Provide the (X, Y) coordinate of the cell's center where the given text is located.  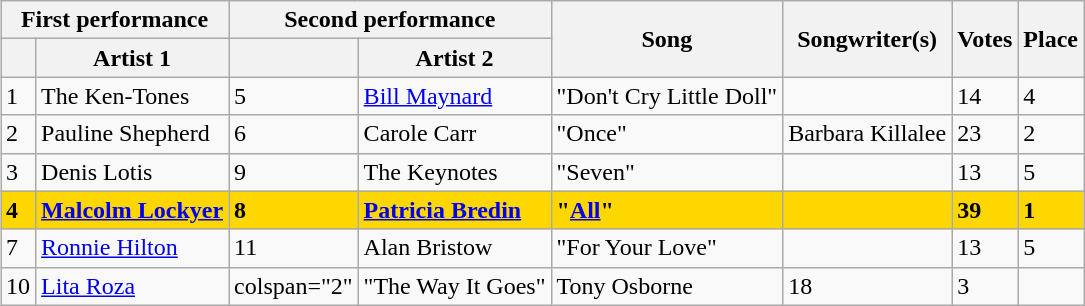
Malcolm Lockyer (132, 210)
23 (985, 134)
Barbara Killalee (868, 134)
39 (985, 210)
Place (1051, 39)
Patricia Bredin (454, 210)
colspan="2" (294, 286)
Lita Roza (132, 286)
Artist 1 (132, 58)
The Ken-Tones (132, 96)
7 (18, 248)
Tony Osborne (667, 286)
"Don't Cry Little Doll" (667, 96)
18 (868, 286)
Alan Bristow (454, 248)
Second performance (390, 20)
14 (985, 96)
10 (18, 286)
Carole Carr (454, 134)
11 (294, 248)
Bill Maynard (454, 96)
First performance (114, 20)
Pauline Shepherd (132, 134)
9 (294, 172)
Denis Lotis (132, 172)
The Keynotes (454, 172)
Ronnie Hilton (132, 248)
Songwriter(s) (868, 39)
8 (294, 210)
"All" (667, 210)
Artist 2 (454, 58)
"Once" (667, 134)
"Seven" (667, 172)
Votes (985, 39)
6 (294, 134)
Song (667, 39)
"For Your Love" (667, 248)
"The Way It Goes" (454, 286)
